Scan for the cell matching the given text and deliver its (X, Y) coordinate at center. 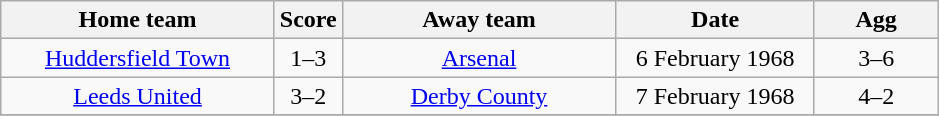
Score (308, 20)
4–2 (876, 96)
Arsenal (479, 58)
Derby County (479, 96)
1–3 (308, 58)
3–6 (876, 58)
6 February 1968 (716, 58)
Agg (876, 20)
Huddersfield Town (138, 58)
3–2 (308, 96)
Date (716, 20)
Away team (479, 20)
7 February 1968 (716, 96)
Home team (138, 20)
Leeds United (138, 96)
